Output the [X, Y] coordinate of the center of the cell containing the given text.  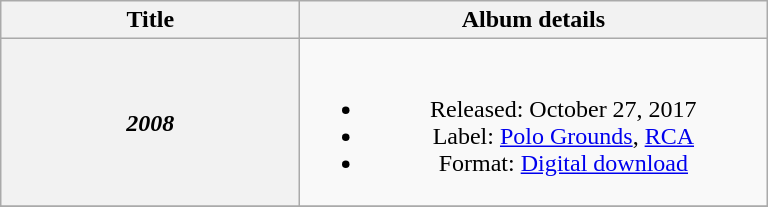
Released: October 27, 2017Label: Polo Grounds, RCAFormat: Digital download [534, 122]
Album details [534, 20]
Title [150, 20]
2008 [150, 122]
